Determine the [x, y] coordinate at the center of the cell enclosing the given text.  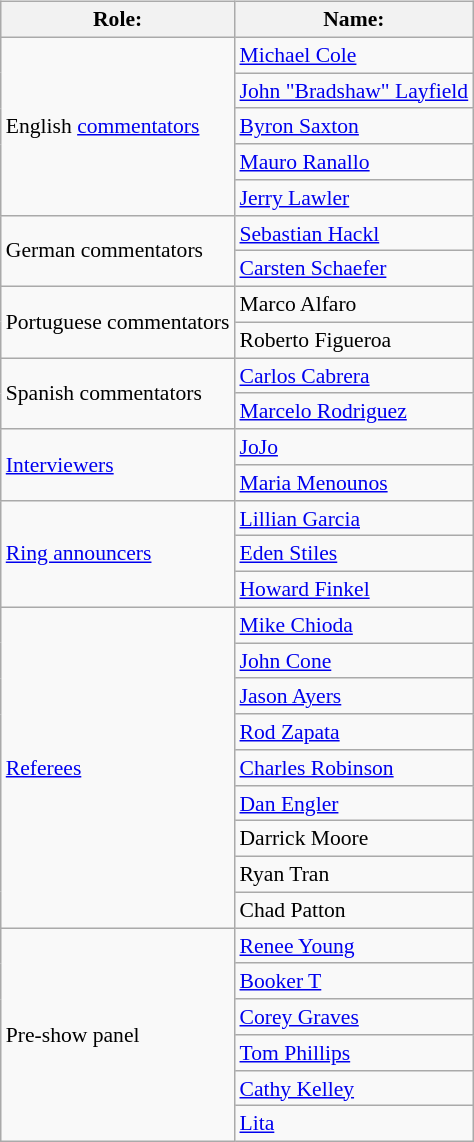
Lita [354, 1124]
Marco Alfaro [354, 305]
Howard Finkel [354, 590]
Mike Chioda [354, 625]
Pre-show panel [118, 1035]
John "Bradshaw" Layfield [354, 91]
Sebastian Hackl [354, 233]
Eden Stiles [354, 554]
Jerry Lawler [354, 198]
Portuguese commentators [118, 322]
Booker T [354, 981]
Renee Young [354, 946]
Jason Ayers [354, 696]
Spanish commentators [118, 394]
Carsten Schaefer [354, 269]
Byron Saxton [354, 126]
Michael Cole [354, 55]
Name: [354, 20]
Lillian Garcia [354, 518]
Referees [118, 768]
Role: [118, 20]
Cathy Kelley [354, 1088]
Chad Patton [354, 910]
Charles Robinson [354, 768]
Ring announcers [118, 554]
German commentators [118, 250]
Corey Graves [354, 1017]
Ryan Tran [354, 875]
Carlos Cabrera [354, 376]
Roberto Figueroa [354, 340]
JoJo [354, 447]
Tom Phillips [354, 1053]
John Cone [354, 661]
Rod Zapata [354, 732]
English commentators [118, 126]
Maria Menounos [354, 483]
Mauro Ranallo [354, 162]
Interviewers [118, 464]
Marcelo Rodriguez [354, 411]
Dan Engler [354, 803]
Darrick Moore [354, 839]
